Detect which cell encompasses the target text, then output its [X, Y] center coordinate. 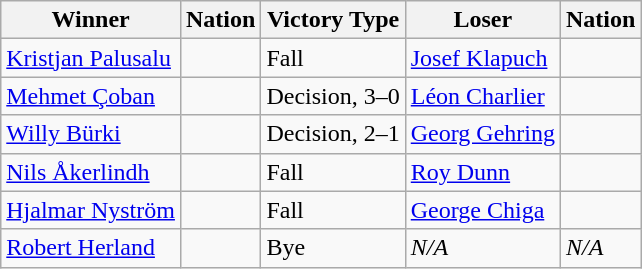
George Chiga [482, 210]
Loser [482, 20]
Robert Herland [91, 248]
Léon Charlier [482, 96]
Georg Gehring [482, 134]
Nils Åkerlindh [91, 172]
Kristjan Palusalu [91, 58]
Bye [333, 248]
Decision, 3–0 [333, 96]
Willy Bürki [91, 134]
Mehmet Çoban [91, 96]
Decision, 2–1 [333, 134]
Roy Dunn [482, 172]
Winner [91, 20]
Victory Type [333, 20]
Josef Klapuch [482, 58]
Hjalmar Nyström [91, 210]
